Identify which cell holds the provided text, then report its [x, y] central coordinate. 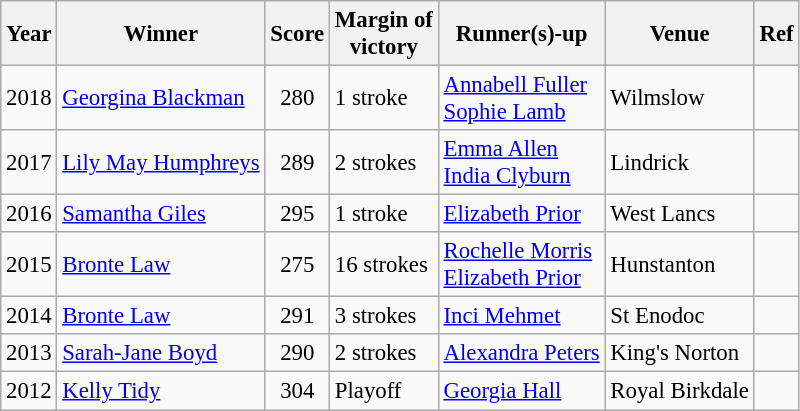
Georgina Blackman [161, 98]
2016 [29, 214]
2015 [29, 264]
2018 [29, 98]
Inci Mehmet [522, 316]
Wilmslow [680, 98]
Annabell FullerSophie Lamb [522, 98]
Venue [680, 34]
2012 [29, 391]
Margin ofvictory [384, 34]
Lily May Humphreys [161, 162]
2013 [29, 353]
290 [298, 353]
Hunstanton [680, 264]
St Enodoc [680, 316]
275 [298, 264]
Runner(s)-up [522, 34]
295 [298, 214]
Playoff [384, 391]
3 strokes [384, 316]
Ref [776, 34]
Alexandra Peters [522, 353]
West Lancs [680, 214]
280 [298, 98]
King's Norton [680, 353]
16 strokes [384, 264]
Georgia Hall [522, 391]
Score [298, 34]
Emma AllenIndia Clyburn [522, 162]
289 [298, 162]
2014 [29, 316]
Samantha Giles [161, 214]
Sarah-Jane Boyd [161, 353]
Kelly Tidy [161, 391]
Year [29, 34]
Elizabeth Prior [522, 214]
Rochelle MorrisElizabeth Prior [522, 264]
Royal Birkdale [680, 391]
Lindrick [680, 162]
304 [298, 391]
Winner [161, 34]
2017 [29, 162]
291 [298, 316]
